From the cell containing the given text, extract its center point as (x, y) coordinate. 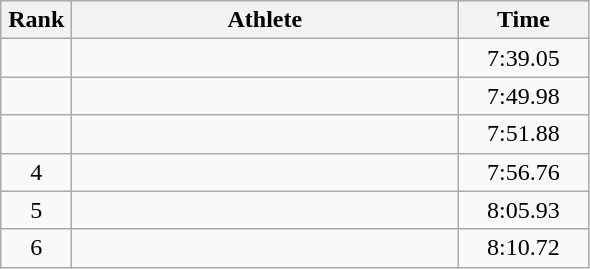
Rank (36, 20)
7:49.98 (524, 96)
Athlete (265, 20)
6 (36, 248)
7:56.76 (524, 172)
Time (524, 20)
8:05.93 (524, 210)
5 (36, 210)
7:39.05 (524, 58)
4 (36, 172)
8:10.72 (524, 248)
7:51.88 (524, 134)
